Extract the [X, Y] coordinate from the center of the cell holding the provided text.  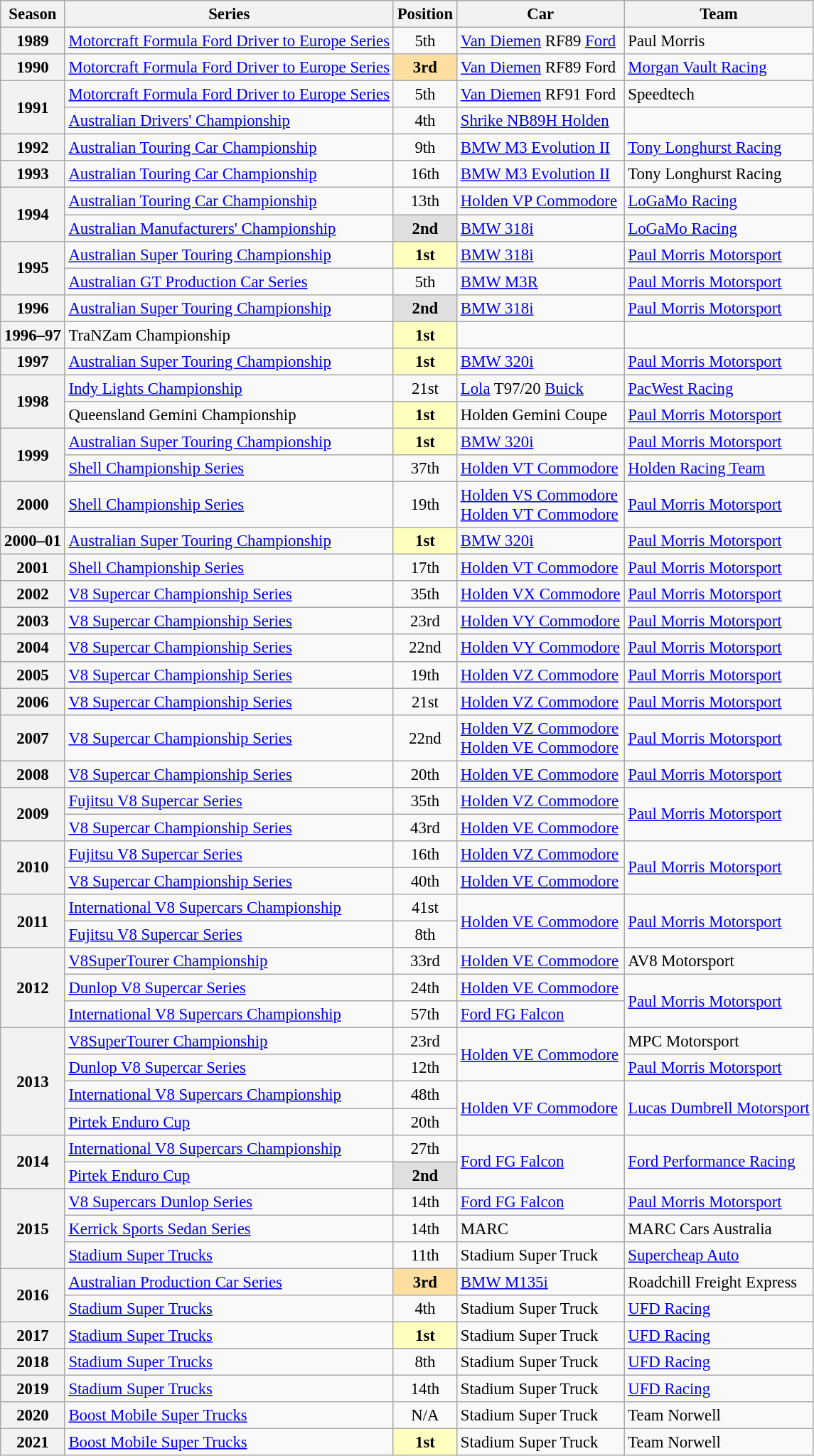
1995 [33, 267]
Kerrick Sports Sedan Series [229, 1228]
N/A [425, 1415]
1993 [33, 174]
AV8 Motorsport [719, 961]
1996 [33, 308]
2016 [33, 1295]
2020 [33, 1415]
40th [425, 881]
Paul Morris [719, 41]
Holden VZ CommodoreHolden VE Commodore [540, 738]
Holden Gemini Coupe [540, 415]
1998 [33, 401]
Supercheap Auto [719, 1256]
Lucas Dumbrell Motorsport [719, 1108]
TraNZam Championship [229, 335]
1989 [33, 41]
9th [425, 148]
Australian Production Car Series [229, 1282]
Morgan Vault Racing [719, 68]
11th [425, 1256]
27th [425, 1148]
2019 [33, 1389]
2001 [33, 568]
MARC [540, 1228]
Roadchill Freight Express [719, 1282]
2018 [33, 1362]
2017 [33, 1335]
17th [425, 568]
2008 [33, 774]
Series [229, 14]
Team [719, 14]
13th [425, 201]
Queensland Gemini Championship [229, 415]
BMW M135i [540, 1282]
12th [425, 1069]
Holden VS CommodoreHolden VT Commodore [540, 505]
2013 [33, 1081]
Season [33, 14]
Lola T97/20 Buick [540, 388]
Holden VF Commodore [540, 1108]
BMW M3R [540, 282]
1990 [33, 68]
2002 [33, 594]
2014 [33, 1162]
Ford Performance Racing [719, 1162]
Holden Racing Team [719, 469]
41st [425, 908]
37th [425, 469]
Indy Lights Championship [229, 388]
2010 [33, 867]
2015 [33, 1228]
2000–01 [33, 541]
1992 [33, 148]
2006 [33, 702]
1991 [33, 108]
2011 [33, 921]
2000 [33, 505]
Car [540, 14]
Van Diemen RF91 Ford [540, 95]
57th [425, 1015]
24th [425, 988]
2003 [33, 621]
1996–97 [33, 335]
33rd [425, 961]
1997 [33, 362]
MARC Cars Australia [719, 1228]
PacWest Racing [719, 388]
Australian GT Production Car Series [229, 282]
2021 [33, 1442]
1999 [33, 455]
2004 [33, 648]
Holden VX Commodore [540, 594]
1994 [33, 215]
43rd [425, 828]
Speedtech [719, 95]
Australian Manufacturers' Championship [229, 228]
2007 [33, 738]
V8 Supercars Dunlop Series [229, 1201]
2012 [33, 988]
MPC Motorsport [719, 1042]
Position [425, 14]
2005 [33, 675]
Holden VP Commodore [540, 201]
48th [425, 1095]
2009 [33, 815]
Australian Drivers' Championship [229, 121]
Shrike NB89H Holden [540, 121]
